Return the [X, Y] coordinate for the center point of the cell that contains the specified text.  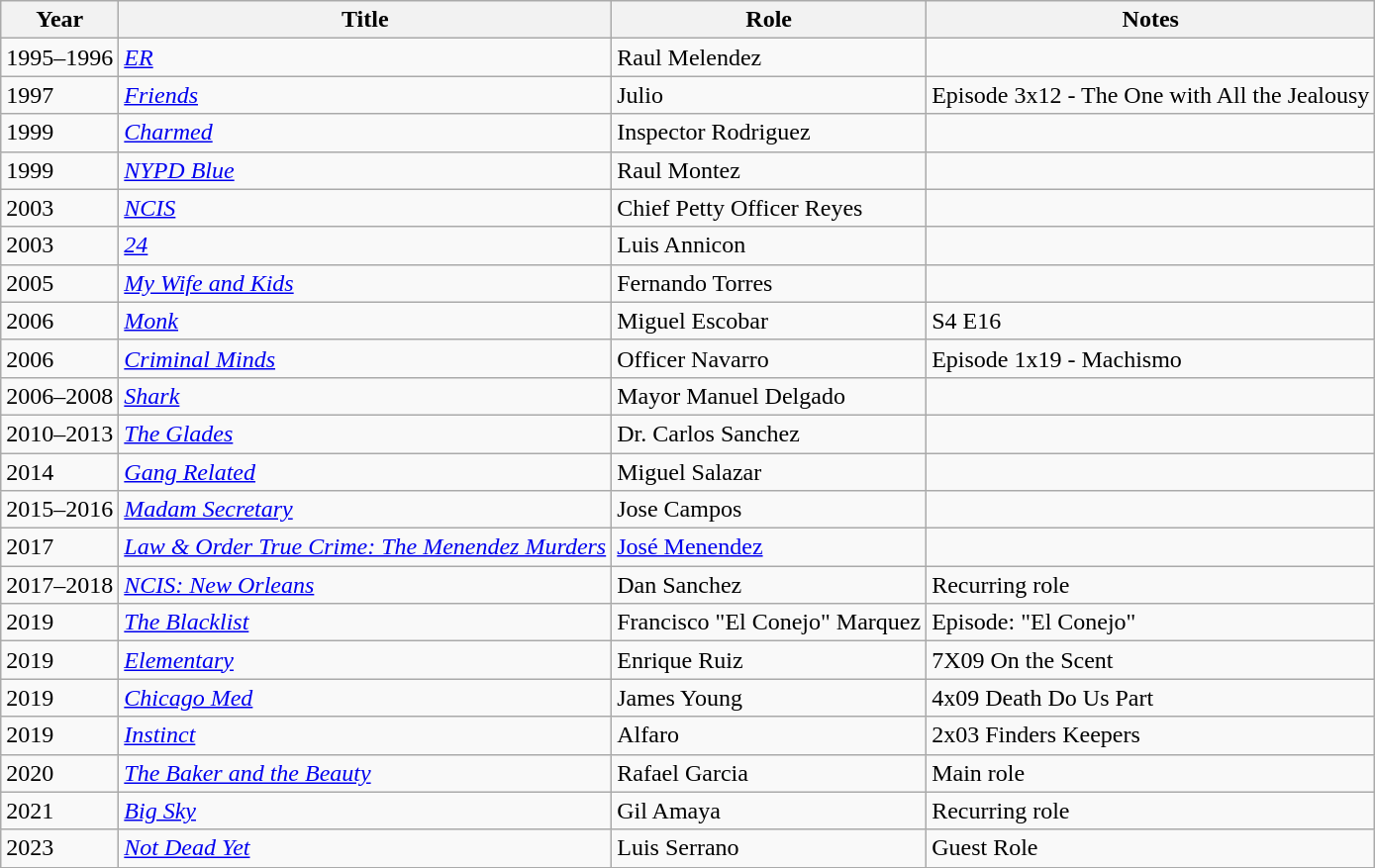
Raul Montez [769, 170]
Officer Navarro [769, 358]
Jose Campos [769, 510]
1997 [59, 95]
Fernando Torres [769, 283]
Title [365, 20]
My Wife and Kids [365, 283]
24 [365, 245]
Gil Amaya [769, 811]
Chief Petty Officer Reyes [769, 208]
Not Dead Yet [365, 848]
Criminal Minds [365, 358]
Main role [1150, 773]
Dan Sanchez [769, 585]
Luis Annicon [769, 245]
2017 [59, 547]
NCIS: New Orleans [365, 585]
Madam Secretary [365, 510]
Mayor Manuel Delgado [769, 396]
2014 [59, 472]
Raul Melendez [769, 57]
The Baker and the Beauty [365, 773]
2017–2018 [59, 585]
The Blacklist [365, 623]
ER [365, 57]
NCIS [365, 208]
2006–2008 [59, 396]
James Young [769, 698]
2010–2013 [59, 434]
Charmed [365, 133]
Monk [365, 321]
Miguel Salazar [769, 472]
Big Sky [365, 811]
Episode 1x19 - Machismo [1150, 358]
Dr. Carlos Sanchez [769, 434]
Notes [1150, 20]
Role [769, 20]
The Glades [365, 434]
Inspector Rodriguez [769, 133]
Francisco "El Conejo" Marquez [769, 623]
Chicago Med [365, 698]
NYPD Blue [365, 170]
José Menendez [769, 547]
Episode: "El Conejo" [1150, 623]
Law & Order True Crime: The Menendez Murders [365, 547]
Luis Serrano [769, 848]
2005 [59, 283]
Julio [769, 95]
Guest Role [1150, 848]
2020 [59, 773]
Shark [365, 396]
7X09 On the Scent [1150, 660]
Friends [365, 95]
1995–1996 [59, 57]
Elementary [365, 660]
2015–2016 [59, 510]
Enrique Ruiz [769, 660]
2x03 Finders Keepers [1150, 735]
Rafael Garcia [769, 773]
Miguel Escobar [769, 321]
Alfaro [769, 735]
S4 E16 [1150, 321]
Instinct [365, 735]
4x09 Death Do Us Part [1150, 698]
2023 [59, 848]
Year [59, 20]
Episode 3x12 - The One with All the Jealousy [1150, 95]
Gang Related [365, 472]
2021 [59, 811]
